Return [X, Y] of the center of cell containing provided text 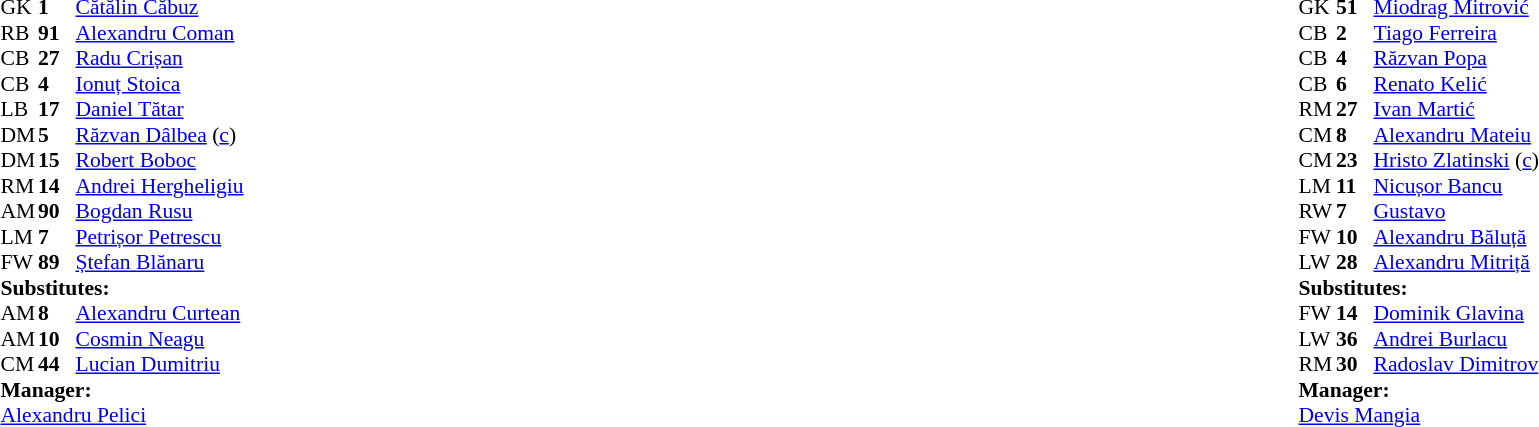
Alexandru Curtean [160, 313]
15 [57, 161]
Răzvan Popa [1456, 59]
LB [19, 109]
RW [1317, 211]
Renato Kelić [1456, 84]
Alexandru Mitriță [1456, 263]
Ionuț Stoica [160, 84]
Lucian Dumitriu [160, 365]
Gustavo [1456, 211]
Radu Crișan [160, 59]
Hristo Zlatinski (c) [1456, 161]
6 [1355, 84]
89 [57, 263]
Alexandru Mateiu [1456, 135]
5 [57, 135]
Dominik Glavina [1456, 313]
2 [1355, 33]
28 [1355, 263]
Nicușor Bancu [1456, 186]
Petrișor Petrescu [160, 237]
Alexandru Coman [160, 33]
Alexandru Băluță [1456, 237]
Tiago Ferreira [1456, 33]
Radoslav Dimitrov [1456, 365]
Răzvan Dâlbea (c) [160, 135]
RB [19, 33]
Andrei Hergheligiu [160, 186]
Andrei Burlacu [1456, 339]
Ștefan Blănaru [160, 263]
Daniel Tătar [160, 109]
11 [1355, 186]
90 [57, 211]
30 [1355, 365]
17 [57, 109]
91 [57, 33]
23 [1355, 161]
Cosmin Neagu [160, 339]
36 [1355, 339]
Ivan Martić [1456, 109]
Robert Boboc [160, 161]
Bogdan Rusu [160, 211]
44 [57, 365]
